Return the (X, Y) coordinate for the center point of the cell that contains the specified text.  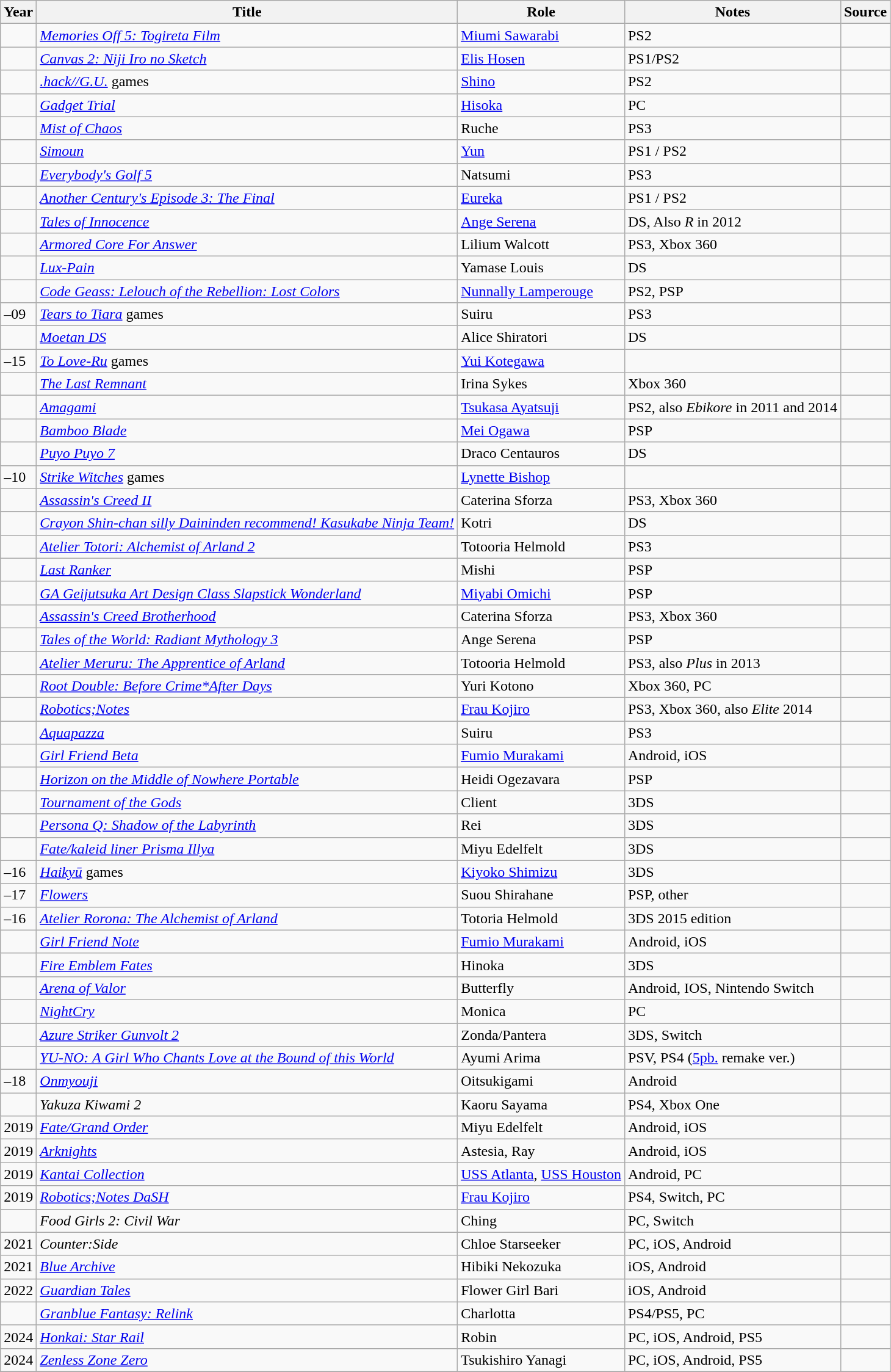
Year (18, 12)
To Love-Ru games (247, 361)
Kantai Collection (247, 1174)
Draco Centauros (541, 454)
Robin (541, 1337)
Irina Sykes (541, 384)
Natsumi (541, 175)
3DS, Switch (732, 1035)
Mei Ogawa (541, 430)
Hibiki Nekozuka (541, 1267)
USS Atlanta, USS Houston (541, 1174)
–10 (18, 477)
Role (541, 12)
Zonda/Pantera (541, 1035)
Astesia, Ray (541, 1151)
Another Century's Episode 3: The Final (247, 198)
Lux-Pain (247, 267)
PS2, PSP (732, 291)
PS1/PS2 (732, 59)
Atelier Meruru: The Apprentice of Arland (247, 662)
Lynette Bishop (541, 477)
Suou Shirahane (541, 895)
Chloe Starseeker (541, 1244)
Arknights (247, 1151)
Monica (541, 1011)
Yui Kotegawa (541, 361)
Miumi Sawarabi (541, 35)
Girl Friend Note (247, 942)
Rei (541, 826)
Ching (541, 1221)
Girl Friend Beta (247, 756)
GA Geijutsuka Art Design Class Slapstick Wonderland (247, 593)
PC, Switch (732, 1221)
Haikyū games (247, 872)
Yakuza Kiwami 2 (247, 1105)
–15 (18, 361)
Fire Emblem Fates (247, 965)
Client (541, 802)
Robotics;Notes DaSH (247, 1197)
Memories Off 5: Togireta Film (247, 35)
Everybody's Golf 5 (247, 175)
Tales of the World: Radiant Mythology 3 (247, 639)
Simoun (247, 151)
Alice Shiratori (541, 338)
Yun (541, 151)
Ayumi Arima (541, 1058)
Gadget Trial (247, 105)
Onmyouji (247, 1081)
Assassin's Creed II (247, 500)
Aquapazza (247, 733)
Fate/kaleid liner Prisma Illya (247, 849)
2022 (18, 1290)
Tsukasa Ayatsuji (541, 407)
Azure Striker Gunvolt 2 (247, 1035)
Crayon Shin-chan silly Daininden recommend! Kasukabe Ninja Team! (247, 523)
Persona Q: Shadow of the Labyrinth (247, 826)
PS3, Xbox 360, also Elite 2014 (732, 710)
–09 (18, 314)
Notes (732, 12)
Flower Girl Bari (541, 1290)
Honkai: Star Rail (247, 1337)
Android (732, 1081)
Heidi Ogezavara (541, 779)
YU-NO: A Girl Who Chants Love at the Bound of this World (247, 1058)
Butterfly (541, 988)
The Last Remnant (247, 384)
Code Geass: Lelouch of the Rebellion: Lost Colors (247, 291)
Kotri (541, 523)
Elis Hosen (541, 59)
PS4, Switch, PC (732, 1197)
Xbox 360, PC (732, 686)
Nunnally Lamperouge (541, 291)
Bamboo Blade (247, 430)
Flowers (247, 895)
Amagami (247, 407)
Xbox 360 (732, 384)
Food Girls 2: Civil War (247, 1221)
Puyo Puyo 7 (247, 454)
PS4/PS5, PC (732, 1313)
Canvas 2: Niji Iro no Sketch (247, 59)
3DS 2015 edition (732, 918)
Title (247, 12)
Guardian Tales (247, 1290)
Granblue Fantasy: Relink (247, 1313)
Atelier Rorona: The Alchemist of Arland (247, 918)
–18 (18, 1081)
PS2, also Ebikore in 2011 and 2014 (732, 407)
Hinoka (541, 965)
Lilium Walcott (541, 244)
Hisoka (541, 105)
Robotics;Notes (247, 710)
Kaoru Sayama (541, 1105)
Android, PC (732, 1174)
Miyabi Omichi (541, 593)
Horizon on the Middle of Nowhere Portable (247, 779)
Counter:Side (247, 1244)
Mist of Chaos (247, 128)
PS3, also Plus in 2013 (732, 662)
Yuri Kotono (541, 686)
Charlotta (541, 1313)
Fate/Grand Order (247, 1128)
Atelier Totori: Alchemist of Arland 2 (247, 546)
Zenless Zone Zero (247, 1360)
PC, iOS, Android (732, 1244)
Tears to Tiara games (247, 314)
PSP, other (732, 895)
Source (865, 12)
Yamase Louis (541, 267)
Eureka (541, 198)
Arena of Valor (247, 988)
Ruche (541, 128)
Mishi (541, 570)
Android, IOS, Nintendo Switch (732, 988)
Moetan DS (247, 338)
Last Ranker (247, 570)
Shino (541, 82)
Tales of Innocence (247, 221)
Tournament of the Gods (247, 802)
Oitsukigami (541, 1081)
Tsukishiro Yanagi (541, 1360)
Armored Core For Answer (247, 244)
.hack//G.U. games (247, 82)
Kiyoko Shimizu (541, 872)
Root Double: Before Crime*After Days (247, 686)
Totoria Helmold (541, 918)
Blue Archive (247, 1267)
PS4, Xbox One (732, 1105)
PSV, PS4 (5pb. remake ver.) (732, 1058)
Assassin's Creed Brotherhood (247, 616)
NightCry (247, 1011)
DS, Also R in 2012 (732, 221)
–17 (18, 895)
Strike Witches games (247, 477)
